Extract the (X, Y) coordinate from the center of the cell holding the provided text.  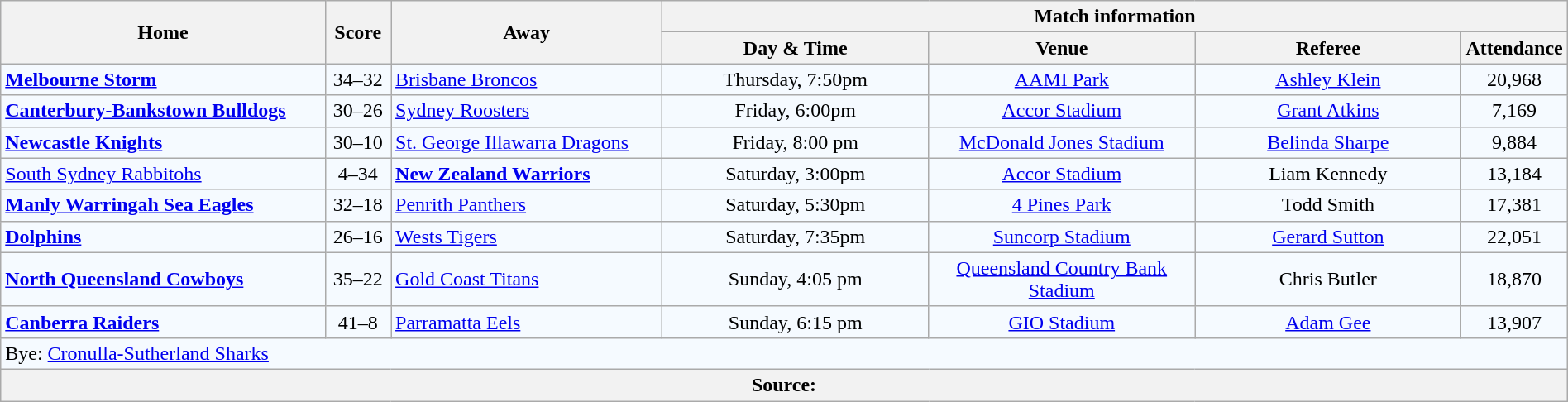
GIO Stadium (1062, 322)
Belinda Sharpe (1328, 142)
30–26 (358, 111)
Ashley Klein (1328, 79)
Source: (784, 385)
Saturday, 3:00pm (796, 174)
Parramatta Eels (527, 322)
Saturday, 5:30pm (796, 205)
Chris Butler (1328, 280)
Grant Atkins (1328, 111)
Venue (1062, 48)
Score (358, 32)
Home (163, 32)
34–32 (358, 79)
Match information (1115, 17)
Adam Gee (1328, 322)
Wests Tigers (527, 237)
McDonald Jones Stadium (1062, 142)
Newcastle Knights (163, 142)
Saturday, 7:35pm (796, 237)
20,968 (1514, 79)
Sydney Roosters (527, 111)
4–34 (358, 174)
26–16 (358, 237)
Sunday, 4:05 pm (796, 280)
13,184 (1514, 174)
30–10 (358, 142)
Sunday, 6:15 pm (796, 322)
St. George Illawarra Dragons (527, 142)
North Queensland Cowboys (163, 280)
New Zealand Warriors (527, 174)
Friday, 6:00pm (796, 111)
Attendance (1514, 48)
7,169 (1514, 111)
32–18 (358, 205)
Away (527, 32)
Penrith Panthers (527, 205)
Bye: Cronulla-Sutherland Sharks (784, 353)
4 Pines Park (1062, 205)
35–22 (358, 280)
Manly Warringah Sea Eagles (163, 205)
9,884 (1514, 142)
17,381 (1514, 205)
Gerard Sutton (1328, 237)
Dolphins (163, 237)
Canterbury-Bankstown Bulldogs (163, 111)
41–8 (358, 322)
Canberra Raiders (163, 322)
Day & Time (796, 48)
Referee (1328, 48)
Queensland Country Bank Stadium (1062, 280)
Melbourne Storm (163, 79)
Gold Coast Titans (527, 280)
Suncorp Stadium (1062, 237)
Todd Smith (1328, 205)
Thursday, 7:50pm (796, 79)
Friday, 8:00 pm (796, 142)
Brisbane Broncos (527, 79)
13,907 (1514, 322)
South Sydney Rabbitohs (163, 174)
Liam Kennedy (1328, 174)
AAMI Park (1062, 79)
22,051 (1514, 237)
18,870 (1514, 280)
